Provide the (X, Y) coordinate of the cell's center where the given text is located.  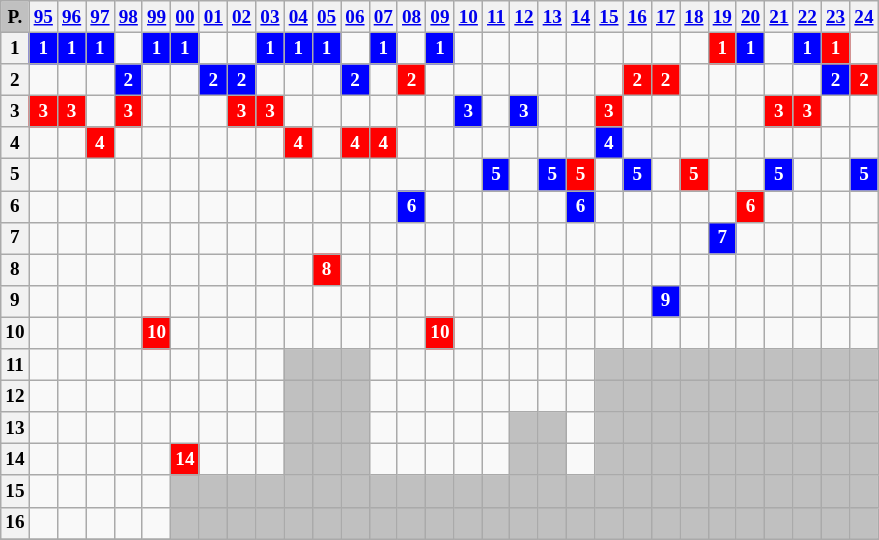
19 (722, 17)
07 (383, 17)
03 (270, 17)
96 (71, 17)
05 (326, 17)
24 (864, 17)
09 (440, 17)
95 (43, 17)
01 (213, 17)
08 (411, 17)
23 (835, 17)
97 (100, 17)
21 (779, 17)
18 (694, 17)
00 (185, 17)
22 (807, 17)
17 (665, 17)
02 (241, 17)
98 (128, 17)
04 (298, 17)
99 (156, 17)
06 (355, 17)
P. (15, 17)
20 (750, 17)
